From the cell containing the given text, extract its center point as (X, Y) coordinate. 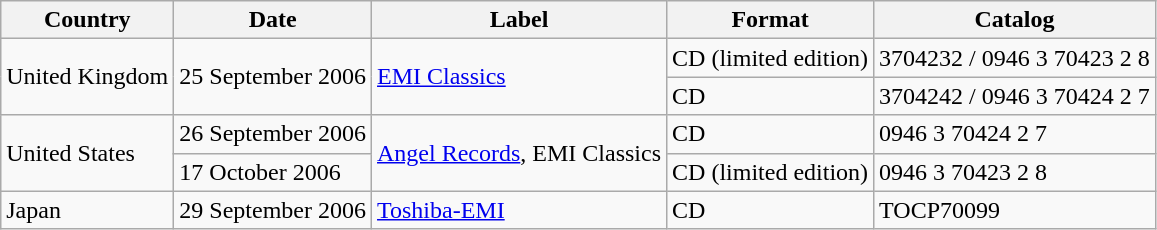
26 September 2006 (273, 134)
United States (88, 153)
Country (88, 20)
29 September 2006 (273, 210)
25 September 2006 (273, 77)
Date (273, 20)
3704242 / 0946 3 70424 2 7 (1015, 96)
Format (770, 20)
0946 3 70423 2 8 (1015, 172)
TOCP70099 (1015, 210)
Toshiba-EMI (520, 210)
0946 3 70424 2 7 (1015, 134)
EMI Classics (520, 77)
3704232 / 0946 3 70423 2 8 (1015, 58)
17 October 2006 (273, 172)
United Kingdom (88, 77)
Label (520, 20)
Japan (88, 210)
Angel Records, EMI Classics (520, 153)
Catalog (1015, 20)
